Return the (X, Y) coordinate for the center point of the cell that contains the specified text.  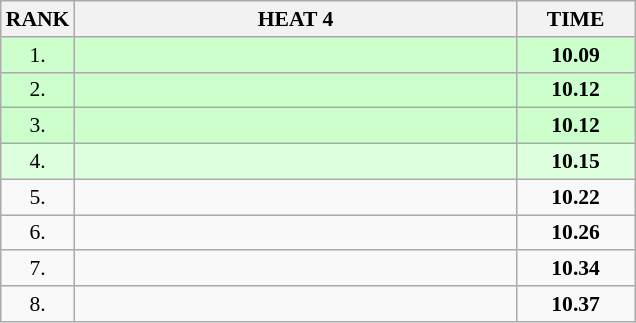
3. (38, 126)
1. (38, 55)
5. (38, 197)
6. (38, 233)
10.34 (576, 269)
10.22 (576, 197)
HEAT 4 (295, 19)
10.09 (576, 55)
RANK (38, 19)
2. (38, 90)
4. (38, 162)
10.15 (576, 162)
TIME (576, 19)
10.37 (576, 304)
10.26 (576, 233)
8. (38, 304)
7. (38, 269)
